Search for the cell housing the specified text and yield its [X, Y] center coordinate. 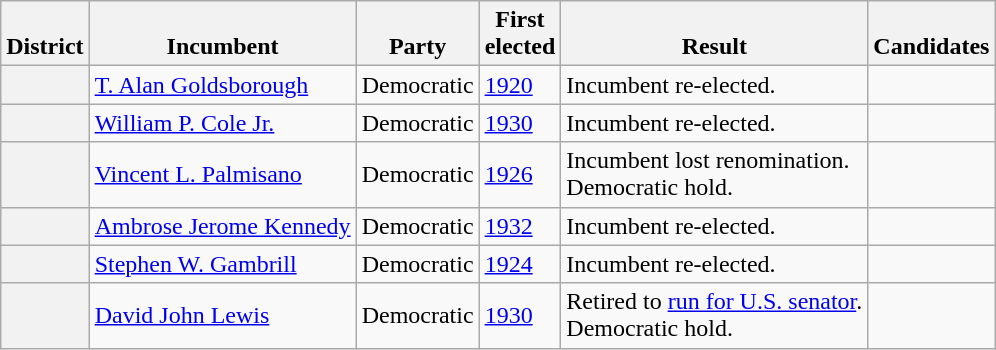
District [45, 34]
Vincent L. Palmisano [222, 174]
Stephen W. Gambrill [222, 264]
1920 [520, 85]
Retired to run for U.S. senator.Democratic hold. [714, 316]
Incumbent [222, 34]
William P. Cole Jr. [222, 123]
David John Lewis [222, 316]
Ambrose Jerome Kennedy [222, 226]
1932 [520, 226]
1924 [520, 264]
Incumbent lost renomination.Democratic hold. [714, 174]
T. Alan Goldsborough [222, 85]
Candidates [932, 34]
1926 [520, 174]
Firstelected [520, 34]
Result [714, 34]
Party [418, 34]
